Output the (x, y) coordinate of the center of the cell containing the given text.  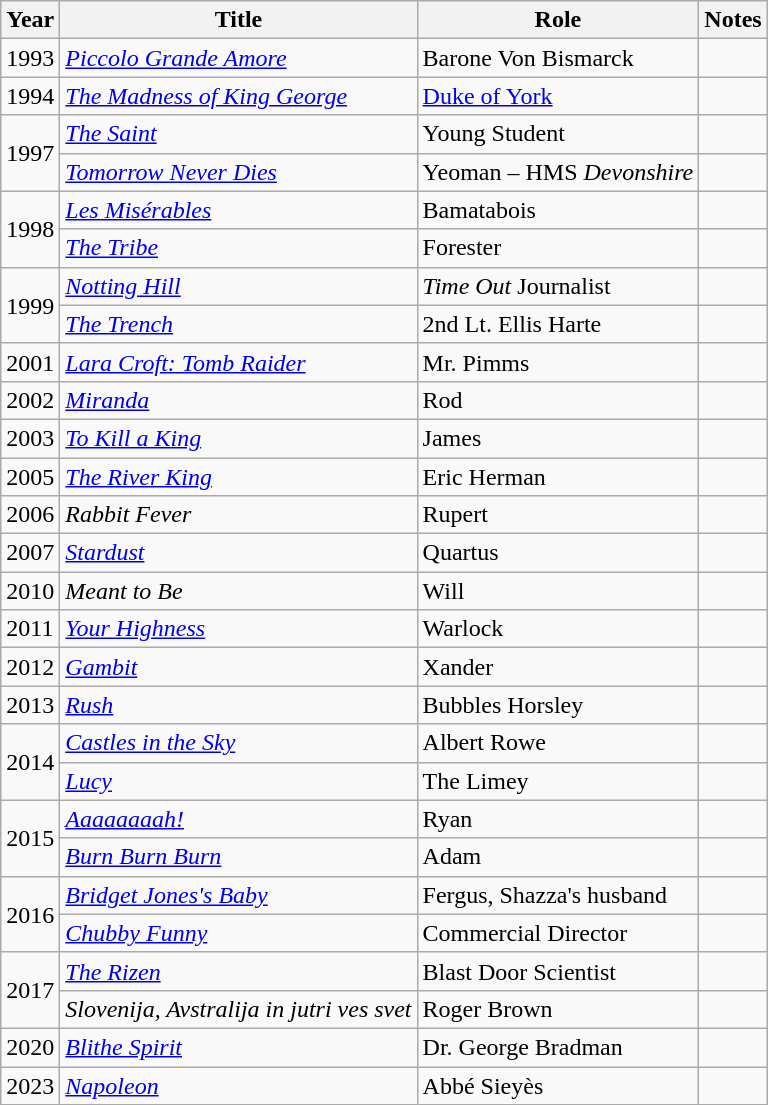
Meant to Be (238, 591)
Tomorrow Never Dies (238, 172)
Adam (558, 857)
Notes (733, 20)
Gambit (238, 667)
Napoleon (238, 1085)
2013 (30, 705)
Eric Herman (558, 477)
2016 (30, 914)
2001 (30, 362)
James (558, 438)
Ryan (558, 819)
Young Student (558, 134)
The River King (238, 477)
2010 (30, 591)
2011 (30, 629)
Mr. Pimms (558, 362)
The Rizen (238, 971)
To Kill a King (238, 438)
Rupert (558, 515)
Year (30, 20)
Bubbles Horsley (558, 705)
The Tribe (238, 248)
Lara Croft: Tomb Raider (238, 362)
Yeoman – HMS Devonshire (558, 172)
Duke of York (558, 96)
2015 (30, 838)
1994 (30, 96)
Will (558, 591)
Chubby Funny (238, 933)
Commercial Director (558, 933)
Role (558, 20)
Aaaaaaaah! (238, 819)
Albert Rowe (558, 743)
2003 (30, 438)
The Saint (238, 134)
Rush (238, 705)
The Limey (558, 781)
The Trench (238, 324)
Piccolo Grande Amore (238, 58)
Roger Brown (558, 1009)
Time Out Journalist (558, 286)
1993 (30, 58)
2017 (30, 990)
Castles in the Sky (238, 743)
2014 (30, 762)
2023 (30, 1085)
Notting Hill (238, 286)
Dr. George Bradman (558, 1047)
Your Highness (238, 629)
Forester (558, 248)
Fergus, Shazza's husband (558, 895)
2020 (30, 1047)
Lucy (238, 781)
Bridget Jones's Baby (238, 895)
2nd Lt. Ellis Harte (558, 324)
Rod (558, 400)
Stardust (238, 553)
1999 (30, 305)
2002 (30, 400)
Bamatabois (558, 210)
The Madness of King George (238, 96)
Abbé Sieyès (558, 1085)
Warlock (558, 629)
1997 (30, 153)
Rabbit Fever (238, 515)
Les Misérables (238, 210)
Xander (558, 667)
Blast Door Scientist (558, 971)
Slovenija, Avstralija in jutri ves svet (238, 1009)
2007 (30, 553)
Quartus (558, 553)
2005 (30, 477)
1998 (30, 229)
2012 (30, 667)
Title (238, 20)
Blithe Spirit (238, 1047)
Barone Von Bismarck (558, 58)
Burn Burn Burn (238, 857)
Miranda (238, 400)
2006 (30, 515)
